From the cell containing the given text, extract its center point as (x, y) coordinate. 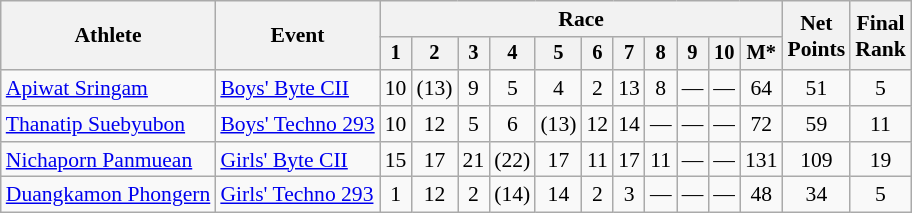
Duangkamon Phongern (108, 195)
Thanatip Suebyubon (108, 124)
51 (817, 88)
Girls' Byte CII (297, 160)
109 (817, 160)
15 (396, 160)
Apiwat Sringam (108, 88)
64 (762, 88)
7 (629, 54)
M* (762, 54)
19 (880, 160)
34 (817, 195)
Boys' Techno 293 (297, 124)
NetPoints (817, 36)
72 (762, 124)
Final Rank (880, 36)
Boys' Byte CII (297, 88)
Girls' Techno 293 (297, 195)
21 (474, 160)
48 (762, 195)
(14) (512, 195)
(22) (512, 160)
Event (297, 36)
Nichaporn Panmuean (108, 160)
Athlete (108, 36)
13 (629, 88)
59 (817, 124)
131 (762, 160)
Race (582, 19)
